Identify which cell holds the provided text, then report its (x, y) central coordinate. 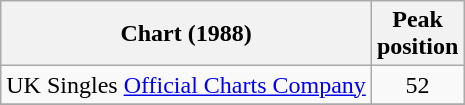
52 (417, 85)
Chart (1988) (186, 34)
Peakposition (417, 34)
UK Singles Official Charts Company (186, 85)
